Provide the (X, Y) coordinate of the cell's center where the given text is located.  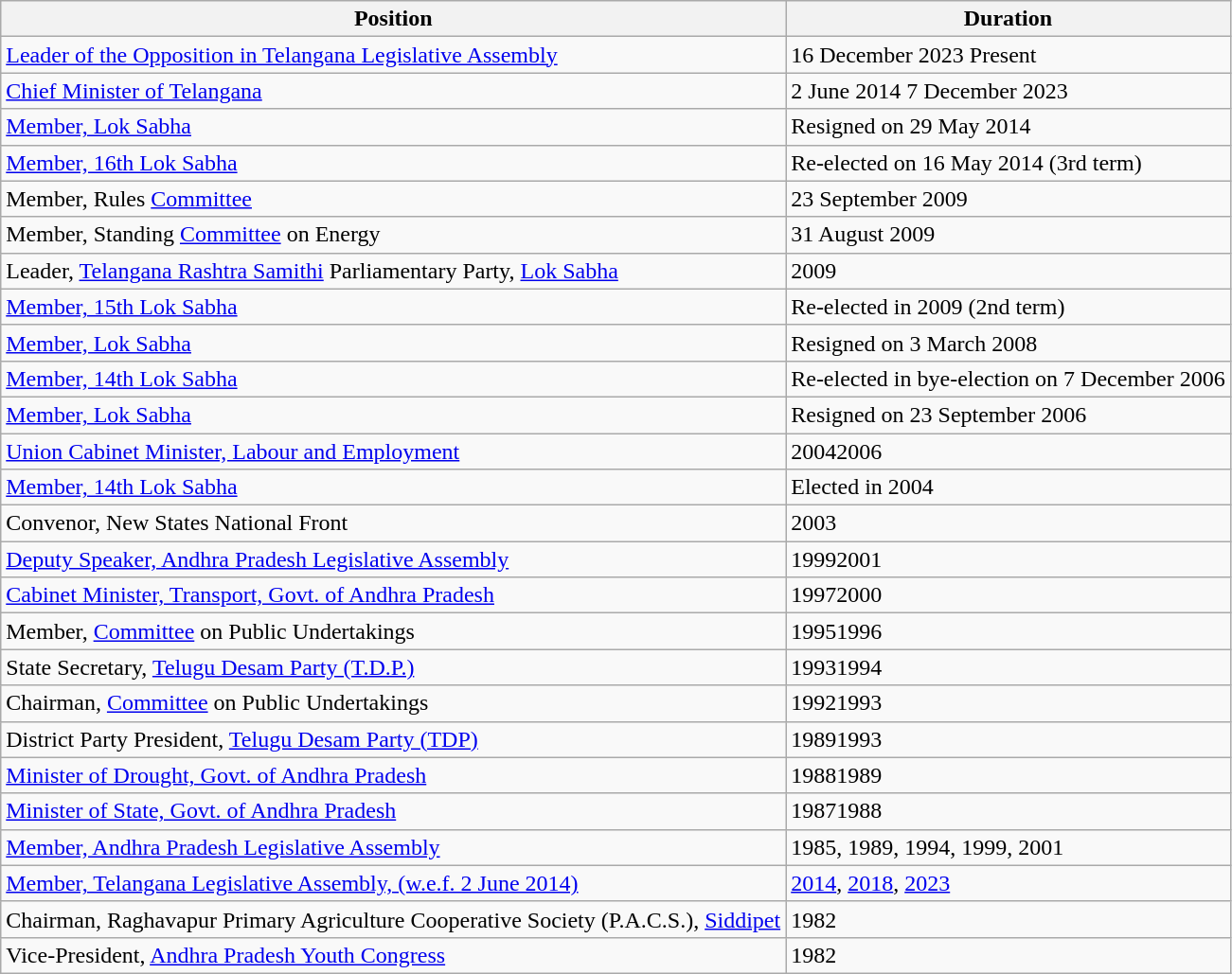
Member, Rules Committee (394, 199)
2 June 2014 7 December 2023 (1009, 91)
Vice-President, Andhra Pradesh Youth Congress (394, 955)
19951996 (1009, 631)
16 December 2023 Present (1009, 55)
Re-elected in bye-election on 7 December 2006 (1009, 379)
Chief Minister of Telangana (394, 91)
19881989 (1009, 775)
Member, 16th Lok Sabha (394, 163)
Chairman, Committee on Public Undertakings (394, 703)
Union Cabinet Minister, Labour and Employment (394, 452)
Chairman, Raghavapur Primary Agriculture Cooperative Society (P.A.C.S.), Siddipet (394, 919)
Resigned on 23 September 2006 (1009, 415)
Cabinet Minister, Transport, Govt. of Andhra Pradesh (394, 595)
State Secretary, Telugu Desam Party (T.D.P.) (394, 667)
20042006 (1009, 452)
19891993 (1009, 739)
2003 (1009, 523)
Elected in 2004 (1009, 487)
Duration (1009, 19)
Minister of Drought, Govt. of Andhra Pradesh (394, 775)
1985, 1989, 1994, 1999, 2001 (1009, 847)
2009 (1009, 271)
19992001 (1009, 559)
19871988 (1009, 811)
31 August 2009 (1009, 235)
Convenor, New States National Front (394, 523)
Member, Telangana Legislative Assembly, (w.e.f. 2 June 2014) (394, 883)
Member, Committee on Public Undertakings (394, 631)
Member, Andhra Pradesh Legislative Assembly (394, 847)
23 September 2009 (1009, 199)
19931994 (1009, 667)
Re-elected in 2009 (2nd term) (1009, 307)
Deputy Speaker, Andhra Pradesh Legislative Assembly (394, 559)
Leader, Telangana Rashtra Samithi Parliamentary Party, Lok Sabha (394, 271)
Member, 15th Lok Sabha (394, 307)
Position (394, 19)
Member, Standing Committee on Energy (394, 235)
Resigned on 29 May 2014 (1009, 127)
Re-elected on 16 May 2014 (3rd term) (1009, 163)
District Party President, Telugu Desam Party (TDP) (394, 739)
19921993 (1009, 703)
Leader of the Opposition in Telangana Legislative Assembly (394, 55)
2014, 2018, 2023 (1009, 883)
Resigned on 3 March 2008 (1009, 343)
19972000 (1009, 595)
Minister of State, Govt. of Andhra Pradesh (394, 811)
